Output the [X, Y] coordinate of the center of the cell containing the given text.  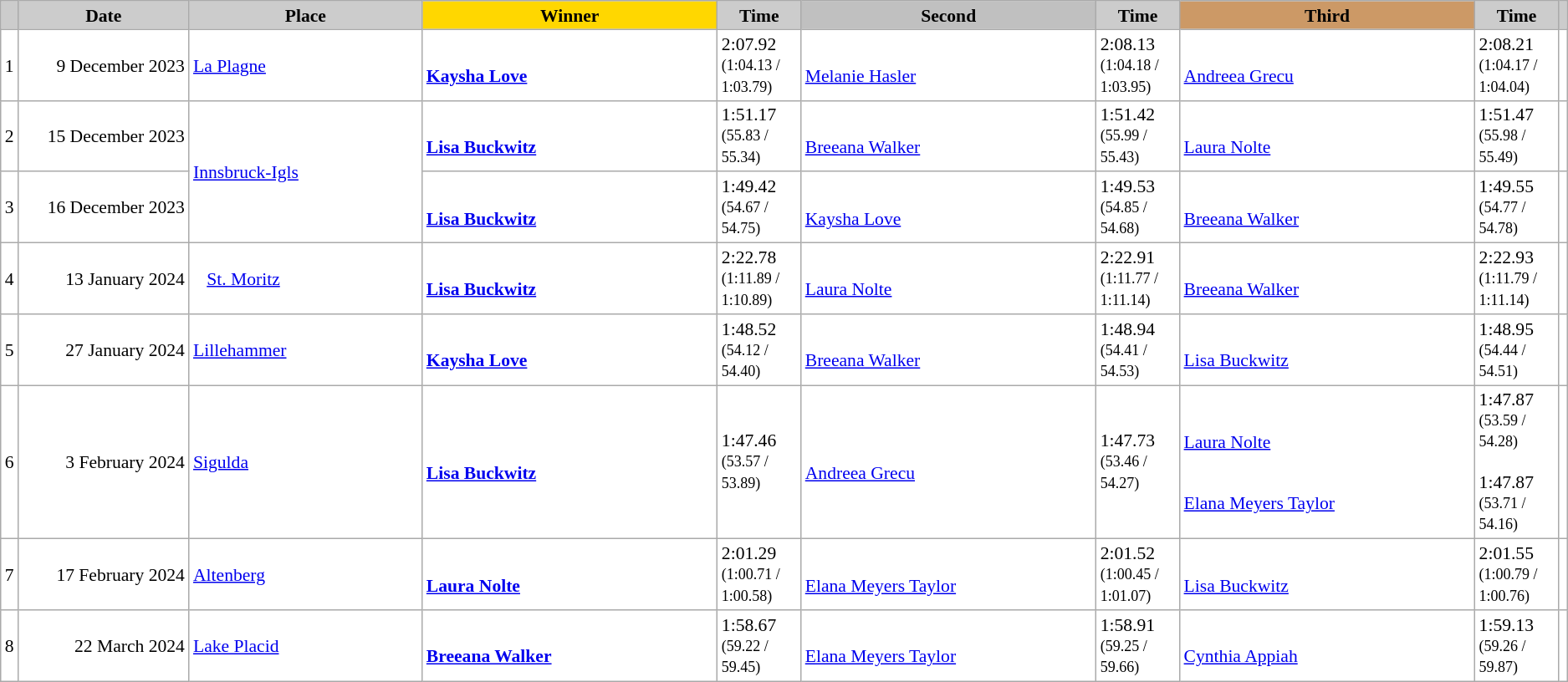
2:08.21(1:04.17 / 1:04.04) [1517, 65]
2:01.55(1:00.79 / 1:00.76) [1517, 575]
27 January 2024 [104, 349]
Melanie Hasler [948, 65]
1:58.67(59.22 / 59.45) [759, 645]
7 [10, 575]
1:47.73(53.46 / 54.27) [1138, 462]
8 [10, 645]
3 [10, 207]
1:47.46(53.57 / 53.89) [759, 462]
Third [1328, 15]
La Plagne [306, 65]
2:22.78(1:11.89 / 1:10.89) [759, 279]
1:58.91(59.25 / 59.66) [1138, 645]
1:49.55(54.77 / 54.78) [1517, 207]
2:07.92(1:04.13 / 1:03.79) [759, 65]
5 [10, 349]
1:49.53(54.85 / 54.68) [1138, 207]
1 [10, 65]
16 December 2023 [104, 207]
2 [10, 135]
15 December 2023 [104, 135]
1:47.87(53.59 / 54.28)1:47.87(53.71 / 54.16) [1517, 462]
1:48.94(54.41 / 54.53) [1138, 349]
1:49.42(54.67 / 54.75) [759, 207]
2:08.13(1:04.18 / 1:03.95) [1138, 65]
1:48.95(54.44 / 54.51) [1517, 349]
Innsbruck-Igls [306, 171]
22 March 2024 [104, 645]
Second [948, 15]
Lillehammer [306, 349]
1:48.52(54.12 / 54.40) [759, 349]
2:22.93(1:11.79 / 1:11.14) [1517, 279]
1:51.17(55.83 / 55.34) [759, 135]
17 February 2024 [104, 575]
Place [306, 15]
Cynthia Appiah [1328, 645]
Laura NolteElana Meyers Taylor [1328, 462]
2:01.52(1:00.45 / 1:01.07) [1138, 575]
13 January 2024 [104, 279]
Lake Placid [306, 645]
Altenberg [306, 575]
9 December 2023 [104, 65]
Date [104, 15]
4 [10, 279]
3 February 2024 [104, 462]
1:59.13(59.26 / 59.87) [1517, 645]
6 [10, 462]
2:01.29(1:00.71 / 1:00.58) [759, 575]
Sigulda [306, 462]
1:51.47(55.98 / 55.49) [1517, 135]
St. Moritz [306, 279]
Winner [570, 15]
1:51.42(55.99 / 55.43) [1138, 135]
2:22.91(1:11.77 / 1:11.14) [1138, 279]
